Return the [x, y] coordinate for the center point of the cell that contains the specified text.  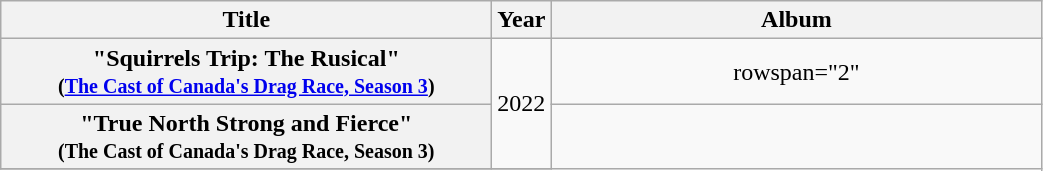
Title [246, 20]
rowspan="2" [796, 72]
2022 [522, 104]
Album [796, 20]
Year [522, 20]
"True North Strong and Fierce"(The Cast of Canada's Drag Race, Season 3) [246, 136]
"Squirrels Trip: The Rusical"(The Cast of Canada's Drag Race, Season 3) [246, 72]
